Return (x, y) of the center of cell containing provided text 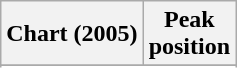
Peak position (189, 34)
Chart (2005) (72, 34)
